Pinpoint the cell where the given text exists, returning its (X, Y) midpoint coordinate. 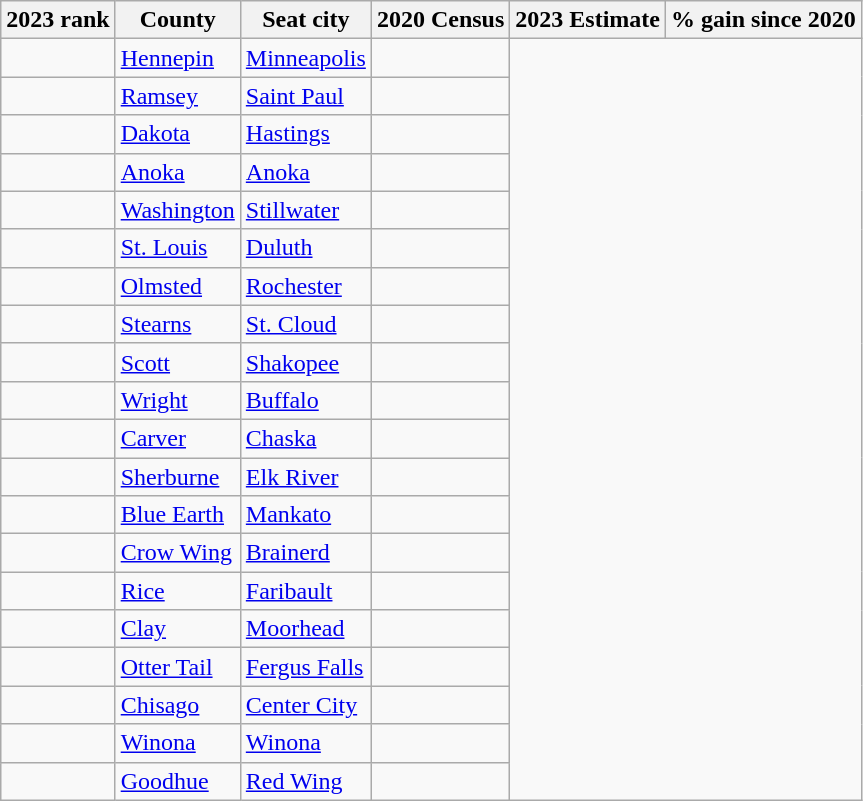
Clay (178, 629)
Rice (178, 591)
Chisago (178, 705)
Goodhue (178, 781)
Elk River (306, 477)
Red Wing (306, 781)
County (178, 20)
St. Louis (178, 248)
Otter Tail (178, 667)
Saint Paul (306, 96)
Washington (178, 210)
Shakopee (306, 362)
Stillwater (306, 210)
St. Cloud (306, 324)
Dakota (178, 134)
Seat city (306, 20)
Center City (306, 705)
Hennepin (178, 58)
2023 Estimate (588, 20)
Duluth (306, 248)
Blue Earth (178, 515)
Stearns (178, 324)
Sherburne (178, 477)
Chaska (306, 438)
Faribault (306, 591)
Ramsey (178, 96)
Minneapolis (306, 58)
Scott (178, 362)
Brainerd (306, 553)
Olmsted (178, 286)
Fergus Falls (306, 667)
% gain since 2020 (764, 20)
Rochester (306, 286)
2023 rank (58, 20)
Mankato (306, 515)
Hastings (306, 134)
Buffalo (306, 400)
Wright (178, 400)
Moorhead (306, 629)
Carver (178, 438)
2020 Census (440, 20)
Crow Wing (178, 553)
